From the cell containing the given text, extract its center point as (X, Y) coordinate. 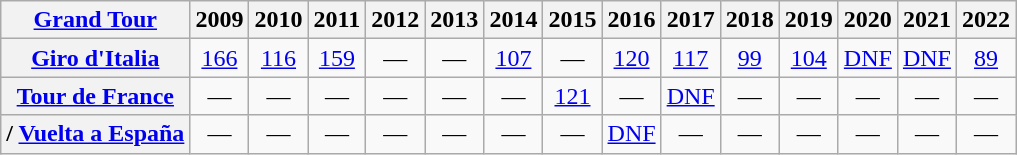
2018 (750, 20)
159 (337, 58)
2016 (632, 20)
2020 (868, 20)
2011 (337, 20)
2019 (808, 20)
99 (750, 58)
116 (278, 58)
2014 (514, 20)
107 (514, 58)
2015 (572, 20)
2017 (690, 20)
166 (220, 58)
89 (986, 58)
2022 (986, 20)
2009 (220, 20)
104 (808, 58)
/ Vuelta a España (96, 134)
2010 (278, 20)
2012 (396, 20)
Tour de France (96, 96)
Giro d'Italia (96, 58)
2013 (454, 20)
Grand Tour (96, 20)
117 (690, 58)
2021 (926, 20)
120 (632, 58)
121 (572, 96)
